Provide the [X, Y] coordinate of the cell's center where the given text is located.  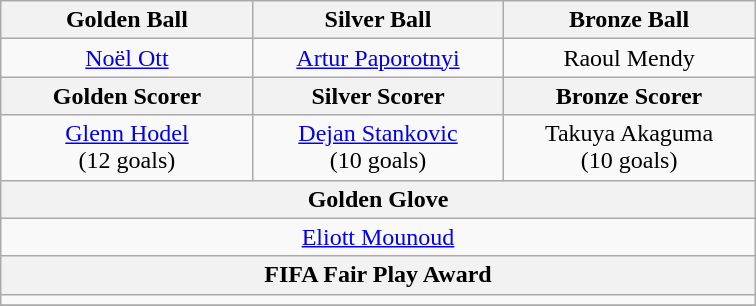
Raoul Mendy [630, 58]
Golden Glove [378, 199]
Golden Scorer [126, 96]
Takuya Akaguma(10 goals) [630, 148]
Noël Ott [126, 58]
Silver Ball [378, 20]
Silver Scorer [378, 96]
FIFA Fair Play Award [378, 275]
Bronze Ball [630, 20]
Bronze Scorer [630, 96]
Dejan Stankovic(10 goals) [378, 148]
Eliott Mounoud [378, 237]
Golden Ball [126, 20]
Artur Paporotnyi [378, 58]
Glenn Hodel(12 goals) [126, 148]
